Find where the given text appears and provide that cell's center as (X, Y) coordinate. 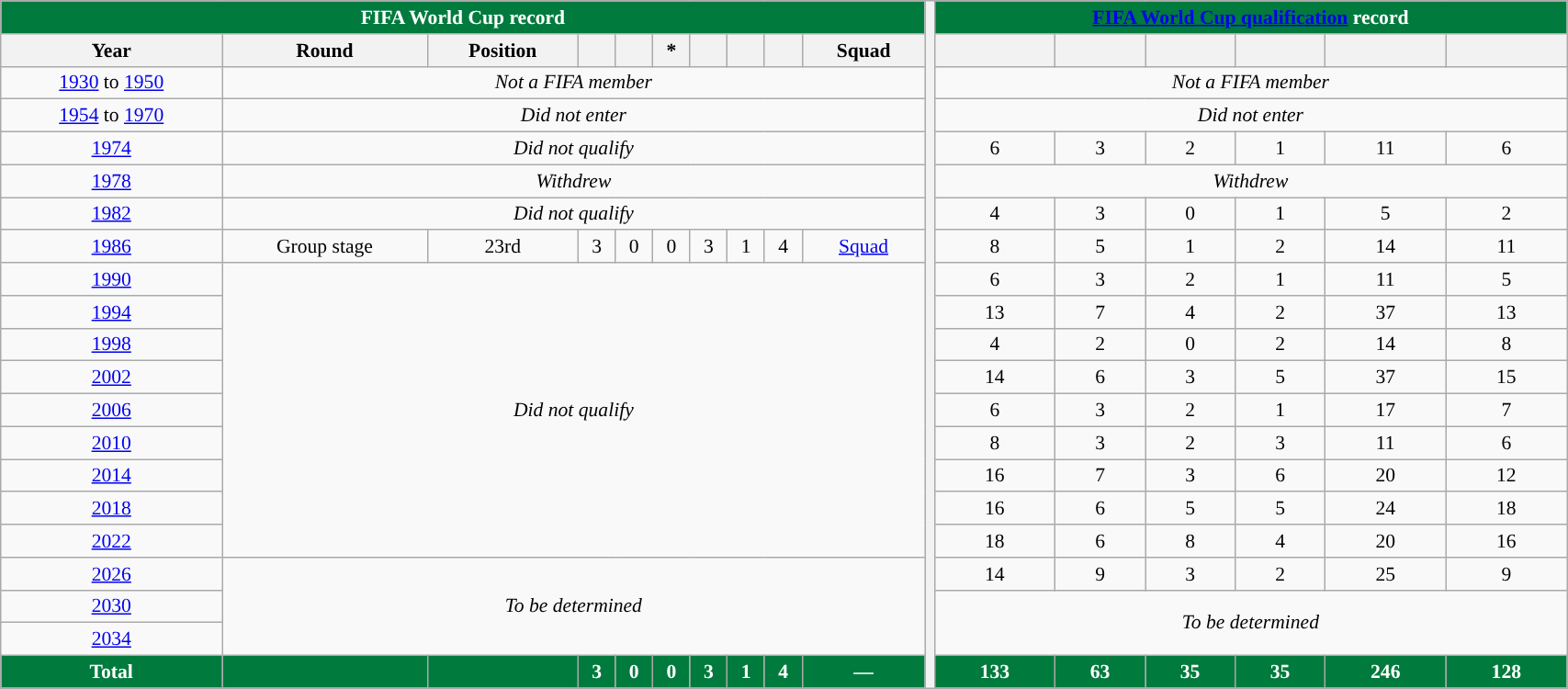
1974 (112, 149)
246 (1385, 672)
2018 (112, 509)
2010 (112, 443)
1990 (112, 279)
Total (112, 672)
23rd (502, 247)
2022 (112, 541)
63 (1100, 672)
1994 (112, 312)
1998 (112, 344)
* (672, 51)
1986 (112, 247)
25 (1385, 574)
17 (1385, 411)
133 (994, 672)
12 (1506, 476)
128 (1506, 672)
2030 (112, 606)
1982 (112, 214)
2002 (112, 378)
2026 (112, 574)
Round (325, 51)
2034 (112, 639)
1978 (112, 181)
— (863, 672)
Year (112, 51)
2014 (112, 476)
Group stage (325, 247)
FIFA World Cup qualification record (1250, 17)
1930 to 1950 (112, 83)
FIFA World Cup record (463, 17)
2006 (112, 411)
1954 to 1970 (112, 116)
15 (1506, 378)
24 (1385, 509)
Position (502, 51)
